Output the [x, y] coordinate of the center of the cell containing the given text.  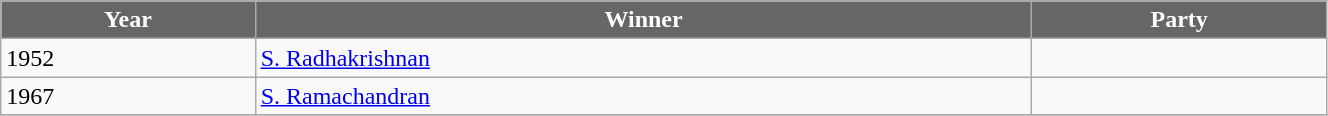
1952 [128, 58]
S. Radhakrishnan [644, 58]
Year [128, 20]
S. Ramachandran [644, 96]
Party [1179, 20]
1967 [128, 96]
Winner [644, 20]
